For the text-containing cell, return its midpoint in (x, y) coordinate format. 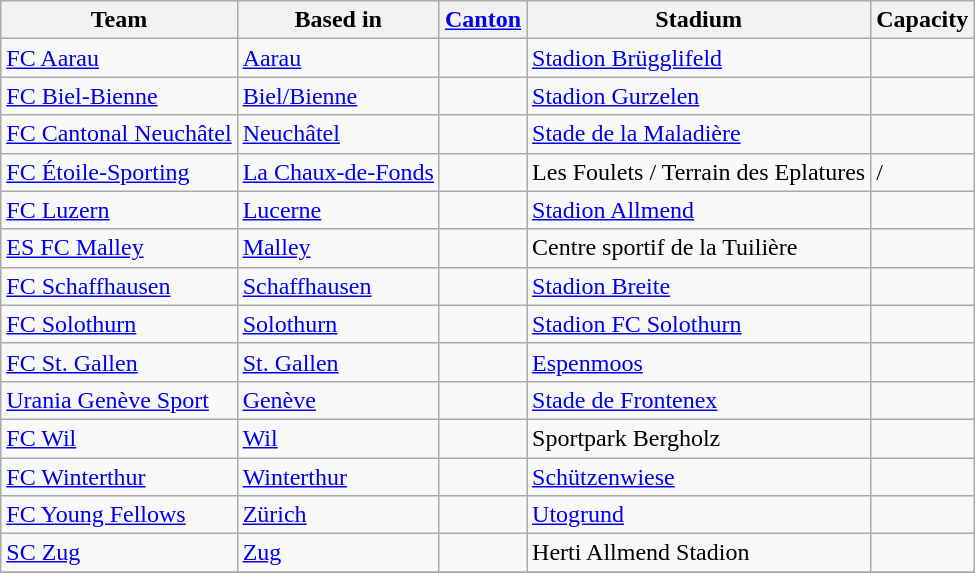
Stadion Gurzelen (699, 96)
FC Wil (119, 438)
FC Biel-Bienne (119, 96)
Utogrund (699, 515)
Canton (482, 20)
FC Étoile-Sporting (119, 172)
/ (922, 172)
FC Schaffhausen (119, 286)
Solothurn (338, 324)
FC Cantonal Neuchâtel (119, 134)
Stadion FC Solothurn (699, 324)
Zürich (338, 515)
FC Luzern (119, 210)
Schützenwiese (699, 477)
Malley (338, 248)
FC St. Gallen (119, 362)
Biel/Bienne (338, 96)
Neuchâtel (338, 134)
Stade de Frontenex (699, 400)
Sportpark Bergholz (699, 438)
Stadion Breite (699, 286)
Urania Genève Sport (119, 400)
Stadion Allmend (699, 210)
Zug (338, 553)
Based in (338, 20)
Genève (338, 400)
St. Gallen (338, 362)
SC Zug (119, 553)
Aarau (338, 58)
Les Foulets / Terrain des Eplatures (699, 172)
Winterthur (338, 477)
ES FC Malley (119, 248)
La Chaux-de-Fonds (338, 172)
FC Solothurn (119, 324)
Stade de la Maladière (699, 134)
Herti Allmend Stadion (699, 553)
Stadium (699, 20)
Centre sportif de la Tuilière (699, 248)
Espenmoos (699, 362)
FC Winterthur (119, 477)
FC Young Fellows (119, 515)
Schaffhausen (338, 286)
FC Aarau (119, 58)
Team (119, 20)
Capacity (922, 20)
Wil (338, 438)
Lucerne (338, 210)
Stadion Brügglifeld (699, 58)
